Detect which cell encompasses the target text, then output its (x, y) center coordinate. 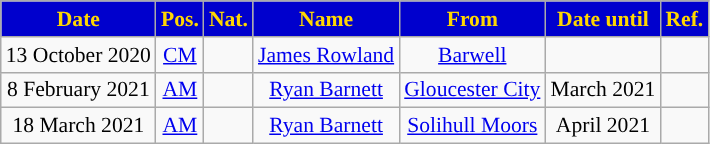
March 2021 (602, 90)
From (472, 19)
Name (326, 19)
13 October 2020 (78, 55)
James Rowland (326, 55)
CM (180, 55)
Date until (602, 19)
Ref. (684, 19)
18 March 2021 (78, 126)
Nat. (228, 19)
Gloucester City (472, 90)
Date (78, 19)
Barwell (472, 55)
Pos. (180, 19)
April 2021 (602, 126)
Solihull Moors (472, 126)
8 February 2021 (78, 90)
